Extract the [x, y] coordinate from the center of the cell holding the provided text.  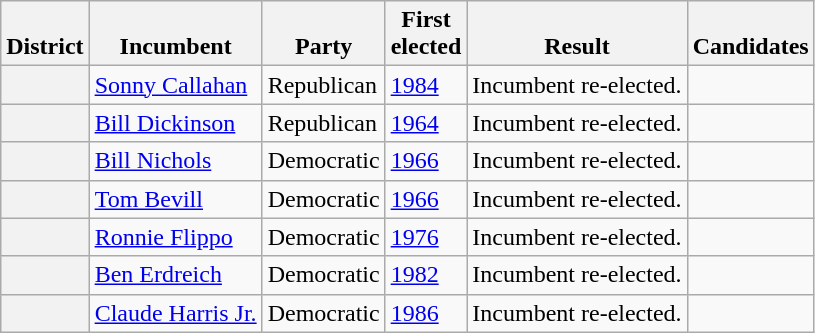
Incumbent [176, 34]
District [45, 34]
Claude Harris Jr. [176, 313]
1964 [426, 123]
1984 [426, 85]
1976 [426, 237]
Candidates [750, 34]
Tom Bevill [176, 199]
1982 [426, 275]
Result [577, 34]
Party [324, 34]
Sonny Callahan [176, 85]
1986 [426, 313]
Bill Dickinson [176, 123]
Ben Erdreich [176, 275]
Firstelected [426, 34]
Ronnie Flippo [176, 237]
Bill Nichols [176, 161]
